Detect which cell encompasses the target text, then output its [X, Y] center coordinate. 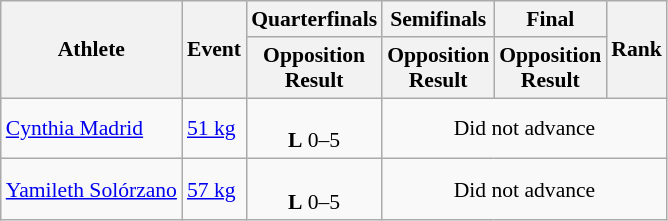
Event [214, 50]
Semifinals [438, 19]
57 kg [214, 190]
Rank [636, 50]
51 kg [214, 128]
Quarterfinals [314, 19]
Cynthia Madrid [92, 128]
Final [550, 19]
Yamileth Solórzano [92, 190]
Athlete [92, 50]
